Output the [x, y] coordinate of the center of the cell containing the given text.  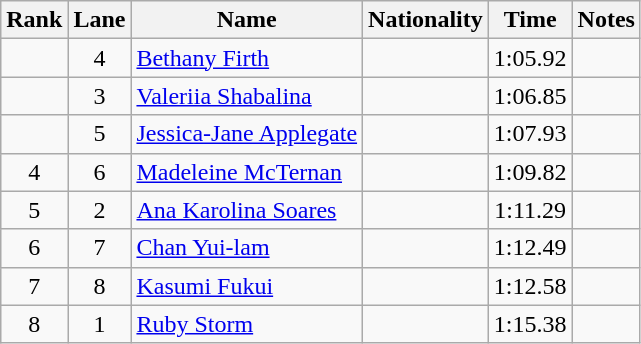
Lane [100, 20]
Jessica-Jane Applegate [247, 134]
Ana Karolina Soares [247, 210]
Valeriia Shabalina [247, 96]
Nationality [426, 20]
Rank [34, 20]
Name [247, 20]
Time [530, 20]
1:09.82 [530, 172]
2 [100, 210]
1:05.92 [530, 58]
Kasumi Fukui [247, 286]
Madeleine McTernan [247, 172]
Notes [606, 20]
Chan Yui-lam [247, 248]
3 [100, 96]
1:06.85 [530, 96]
1:12.49 [530, 248]
Ruby Storm [247, 324]
1:12.58 [530, 286]
1:07.93 [530, 134]
1:15.38 [530, 324]
Bethany Firth [247, 58]
1:11.29 [530, 210]
1 [100, 324]
